Determine the [X, Y] coordinate at the center of the cell enclosing the given text.  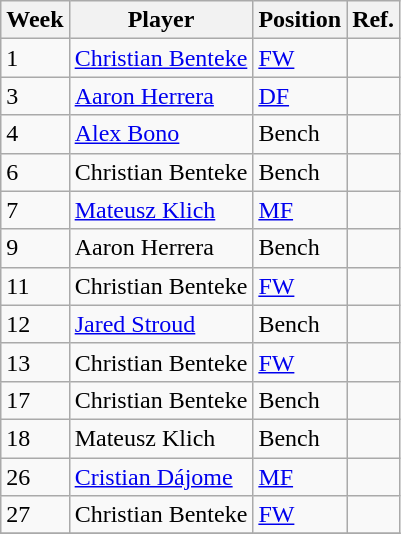
12 [35, 324]
4 [35, 134]
Week [35, 20]
9 [35, 248]
27 [35, 515]
7 [35, 210]
Player [161, 20]
3 [35, 96]
Ref. [374, 20]
6 [35, 172]
Position [300, 20]
11 [35, 286]
Cristian Dájome [161, 477]
18 [35, 438]
13 [35, 362]
Jared Stroud [161, 324]
1 [35, 58]
DF [300, 96]
17 [35, 400]
Alex Bono [161, 134]
26 [35, 477]
